Scan for the cell matching the given text and deliver its (X, Y) coordinate at center. 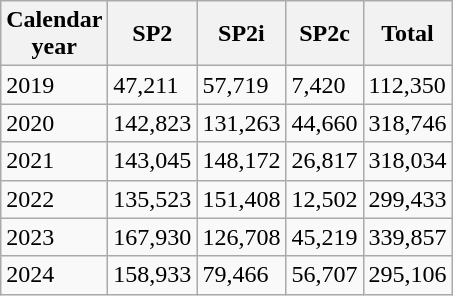
151,408 (242, 199)
57,719 (242, 85)
2022 (54, 199)
135,523 (152, 199)
131,263 (242, 123)
2021 (54, 161)
2019 (54, 85)
Total (408, 34)
142,823 (152, 123)
143,045 (152, 161)
SP2c (324, 34)
299,433 (408, 199)
26,817 (324, 161)
167,930 (152, 237)
47,211 (152, 85)
148,172 (242, 161)
44,660 (324, 123)
SP2i (242, 34)
Calendaryear (54, 34)
79,466 (242, 275)
295,106 (408, 275)
7,420 (324, 85)
SP2 (152, 34)
112,350 (408, 85)
2020 (54, 123)
2023 (54, 237)
45,219 (324, 237)
339,857 (408, 237)
12,502 (324, 199)
158,933 (152, 275)
318,034 (408, 161)
318,746 (408, 123)
56,707 (324, 275)
126,708 (242, 237)
2024 (54, 275)
